Output the [X, Y] coordinate of the center of the cell containing the given text.  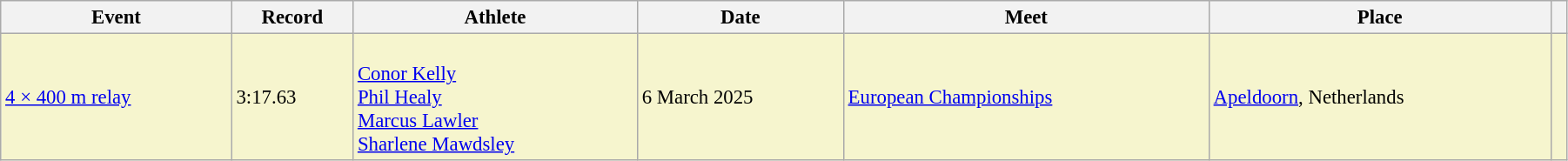
6 March 2025 [740, 97]
Apeldoorn, Netherlands [1380, 97]
4 × 400 m relay [117, 97]
Conor KellyPhil HealyMarcus LawlerSharlene Mawdsley [496, 97]
Athlete [496, 17]
Place [1380, 17]
3:17.63 [292, 97]
Record [292, 17]
Meet [1026, 17]
Date [740, 17]
European Championships [1026, 97]
Event [117, 17]
